Scan for the cell matching the given text and deliver its (X, Y) coordinate at center. 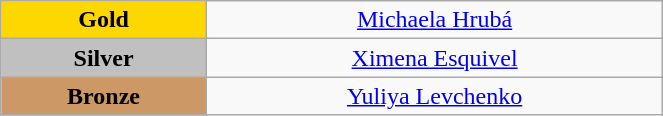
Yuliya Levchenko (434, 96)
Bronze (104, 96)
Gold (104, 20)
Silver (104, 58)
Michaela Hrubá (434, 20)
Ximena Esquivel (434, 58)
